For the text-containing cell, return its midpoint in [X, Y] coordinate format. 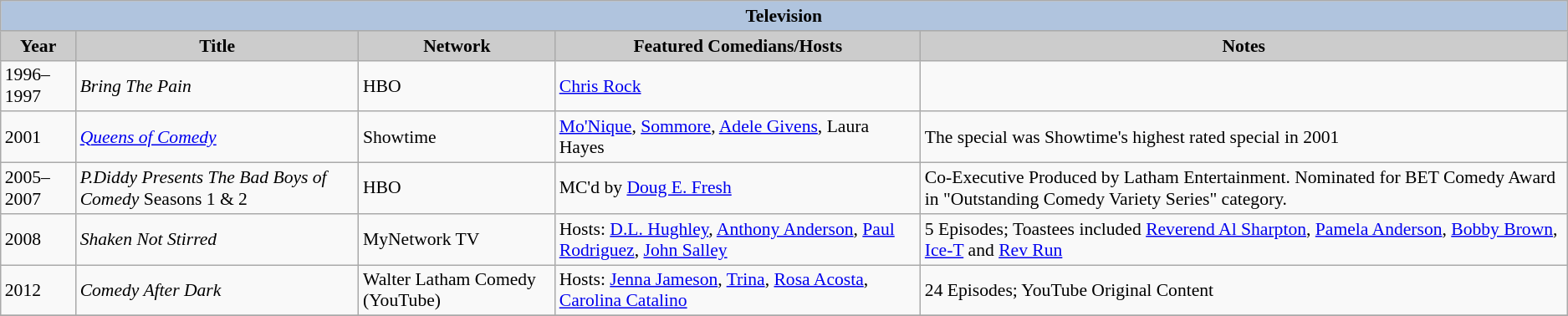
1996–1997 [38, 85]
2008 [38, 239]
MC'd by Doug E. Fresh [738, 189]
Television [784, 16]
Title [217, 46]
2001 [38, 137]
Hosts: Jenna Jameson, Trina, Rosa Acosta, Carolina Catalino [738, 291]
Notes [1244, 46]
Walter Latham Comedy (YouTube) [457, 291]
Shaken Not Stirred [217, 239]
2005–2007 [38, 189]
5 Episodes; Toastees included Reverend Al Sharpton, Pamela Anderson, Bobby Brown, Ice-T and Rev Run [1244, 239]
Hosts: D.L. Hughley, Anthony Anderson, Paul Rodriguez, John Salley [738, 239]
P.Diddy Presents The Bad Boys of Comedy Seasons 1 & 2 [217, 189]
Co-Executive Produced by Latham Entertainment. Nominated for BET Comedy Award in "Outstanding Comedy Variety Series" category. [1244, 189]
The special was Showtime's highest rated special in 2001 [1244, 137]
Comedy After Dark [217, 291]
Mo'Nique, Sommore, Adele Givens, Laura Hayes [738, 137]
Queens of Comedy [217, 137]
Featured Comedians/Hosts [738, 46]
2012 [38, 291]
MyNetwork TV [457, 239]
Network [457, 46]
Chris Rock [738, 85]
24 Episodes; YouTube Original Content [1244, 291]
Showtime [457, 137]
Year [38, 46]
Bring The Pain [217, 85]
